Extract the (X, Y) coordinate from the center of the cell holding the provided text.  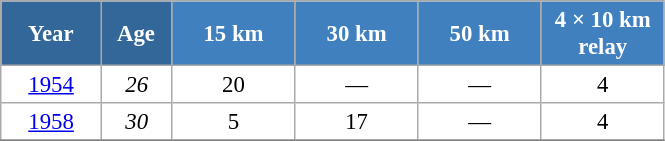
20 (234, 85)
1958 (52, 122)
17 (356, 122)
30 (136, 122)
50 km (480, 34)
26 (136, 85)
5 (234, 122)
Year (52, 34)
Age (136, 34)
1954 (52, 85)
15 km (234, 34)
30 km (356, 34)
4 × 10 km relay (602, 34)
